Provide the [x, y] coordinate of the cell's center where the given text is located.  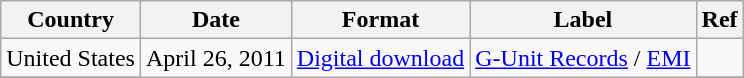
April 26, 2011 [216, 58]
Date [216, 20]
Format [380, 20]
Digital download [380, 58]
Country [71, 20]
G-Unit Records / EMI [583, 58]
United States [71, 58]
Label [583, 20]
Ref [720, 20]
